Return (x, y) of the center of cell containing provided text 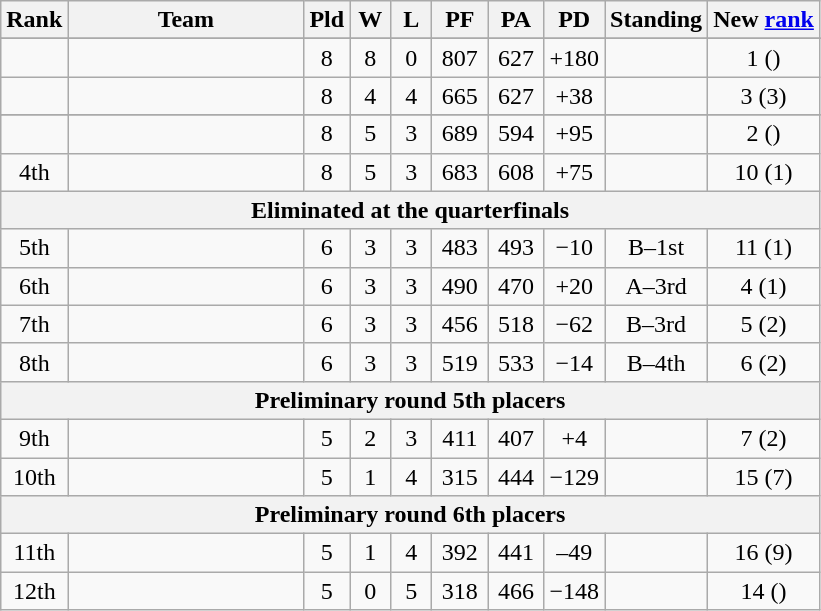
10th (34, 477)
3 (3) (764, 96)
441 (516, 553)
Eliminated at the quarterfinals (410, 210)
−129 (574, 477)
466 (516, 591)
315 (460, 477)
490 (460, 286)
483 (460, 248)
11 (1) (764, 248)
Rank (34, 20)
456 (460, 324)
665 (460, 96)
6 (2) (764, 362)
594 (516, 134)
470 (516, 286)
Preliminary round 6th placers (410, 515)
L (412, 20)
Pld (327, 20)
2 () (764, 134)
B–1st (656, 248)
1 () (764, 58)
+180 (574, 58)
PF (460, 20)
A–3rd (656, 286)
533 (516, 362)
519 (460, 362)
−14 (574, 362)
Team (186, 20)
PA (516, 20)
–49 (574, 553)
4 (1) (764, 286)
5 (2) (764, 324)
W (370, 20)
15 (7) (764, 477)
407 (516, 438)
518 (516, 324)
PD (574, 20)
−10 (574, 248)
Standing (656, 20)
−62 (574, 324)
+38 (574, 96)
New rank (764, 20)
12th (34, 591)
392 (460, 553)
11th (34, 553)
+20 (574, 286)
16 (9) (764, 553)
B–3rd (656, 324)
+95 (574, 134)
7 (2) (764, 438)
444 (516, 477)
8th (34, 362)
7th (34, 324)
493 (516, 248)
B–4th (656, 362)
5th (34, 248)
14 () (764, 591)
9th (34, 438)
−148 (574, 591)
411 (460, 438)
+4 (574, 438)
608 (516, 172)
2 (370, 438)
4th (34, 172)
6th (34, 286)
683 (460, 172)
318 (460, 591)
807 (460, 58)
+75 (574, 172)
10 (1) (764, 172)
Preliminary round 5th placers (410, 400)
689 (460, 134)
